Scan for the cell matching the given text and deliver its [x, y] coordinate at center. 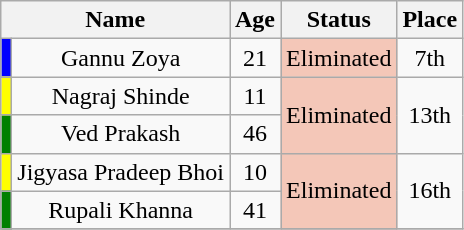
Gannu Zoya [121, 58]
13th [430, 115]
21 [256, 58]
Jigyasa Pradeep Bhoi [121, 172]
16th [430, 191]
Ved Prakash [121, 134]
Status [339, 20]
Rupali Khanna [121, 210]
Nagraj Shinde [121, 96]
11 [256, 96]
7th [430, 58]
Age [256, 20]
46 [256, 134]
Place [430, 20]
10 [256, 172]
Name [116, 20]
41 [256, 210]
